From the cell containing the given text, extract its center point as [x, y] coordinate. 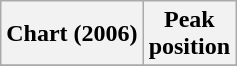
Peakposition [189, 34]
Chart (2006) [72, 34]
